Determine the [X, Y] coordinate at the center of the cell enclosing the given text.  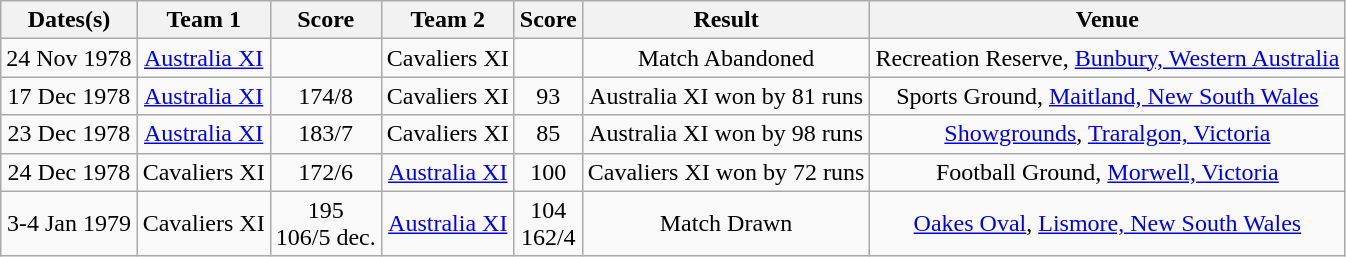
Recreation Reserve, Bunbury, Western Australia [1108, 58]
Venue [1108, 20]
Football Ground, Morwell, Victoria [1108, 172]
93 [548, 96]
17 Dec 1978 [69, 96]
Match Drawn [726, 224]
Sports Ground, Maitland, New South Wales [1108, 96]
23 Dec 1978 [69, 134]
Cavaliers XI won by 72 runs [726, 172]
195106/5 dec. [326, 224]
Oakes Oval, Lismore, New South Wales [1108, 224]
Result [726, 20]
Team 1 [204, 20]
Australia XI won by 98 runs [726, 134]
183/7 [326, 134]
24 Dec 1978 [69, 172]
Dates(s) [69, 20]
100 [548, 172]
Match Abandoned [726, 58]
Team 2 [448, 20]
104162/4 [548, 224]
24 Nov 1978 [69, 58]
85 [548, 134]
174/8 [326, 96]
Showgrounds, Traralgon, Victoria [1108, 134]
3-4 Jan 1979 [69, 224]
Australia XI won by 81 runs [726, 96]
172/6 [326, 172]
